Return [X, Y] of the center of cell containing provided text 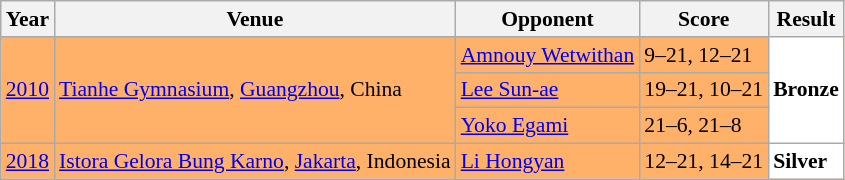
Amnouy Wetwithan [548, 55]
Bronze [806, 90]
Year [28, 19]
Li Hongyan [548, 162]
Score [704, 19]
Result [806, 19]
Istora Gelora Bung Karno, Jakarta, Indonesia [255, 162]
Opponent [548, 19]
2018 [28, 162]
12–21, 14–21 [704, 162]
Yoko Egami [548, 126]
Tianhe Gymnasium, Guangzhou, China [255, 90]
2010 [28, 90]
Silver [806, 162]
21–6, 21–8 [704, 126]
9–21, 12–21 [704, 55]
Venue [255, 19]
Lee Sun-ae [548, 90]
19–21, 10–21 [704, 90]
